Identify which cell holds the provided text, then report its [x, y] central coordinate. 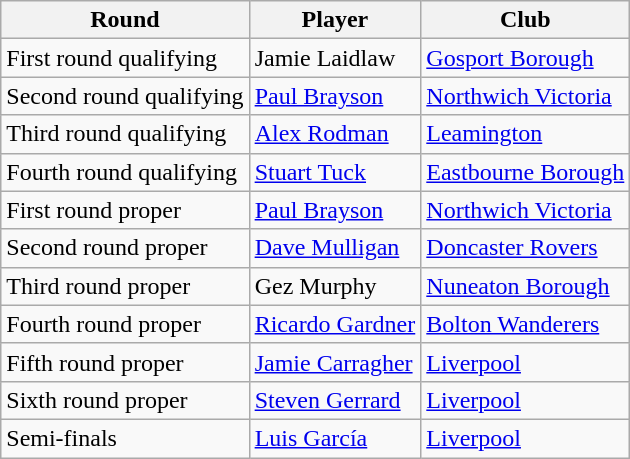
Second round qualifying [125, 96]
Gosport Borough [526, 58]
Doncaster Rovers [526, 248]
Jamie Carragher [335, 362]
Semi-finals [125, 438]
First round qualifying [125, 58]
Fifth round proper [125, 362]
Bolton Wanderers [526, 324]
Luis García [335, 438]
Third round proper [125, 286]
Club [526, 20]
Eastbourne Borough [526, 172]
Ricardo Gardner [335, 324]
Second round proper [125, 248]
Sixth round proper [125, 400]
Fourth round proper [125, 324]
Stuart Tuck [335, 172]
Alex Rodman [335, 134]
Dave Mulligan [335, 248]
Third round qualifying [125, 134]
Jamie Laidlaw [335, 58]
Nuneaton Borough [526, 286]
Steven Gerrard [335, 400]
Fourth round qualifying [125, 172]
First round proper [125, 210]
Gez Murphy [335, 286]
Leamington [526, 134]
Player [335, 20]
Round [125, 20]
